Identify which cell holds the provided text, then report its [x, y] central coordinate. 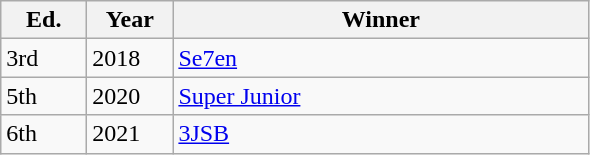
Ed. [44, 20]
3JSB [381, 134]
6th [44, 134]
2018 [130, 58]
3rd [44, 58]
Super Junior [381, 96]
5th [44, 96]
2021 [130, 134]
Year [130, 20]
Se7en [381, 58]
Winner [381, 20]
2020 [130, 96]
